Return (X, Y) of the center of cell containing provided text 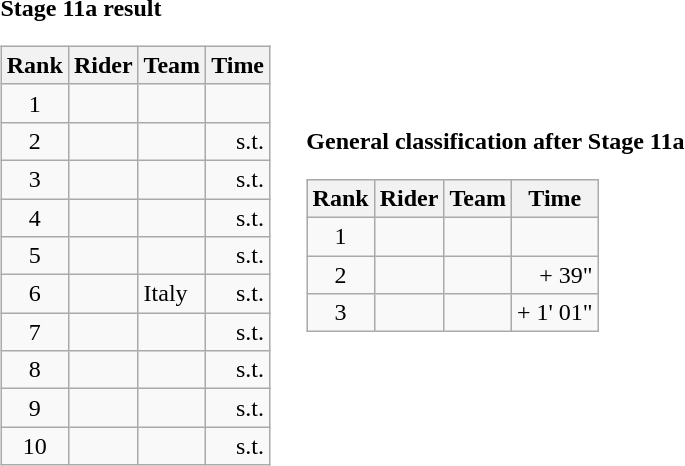
9 (34, 408)
6 (34, 294)
8 (34, 370)
4 (34, 217)
5 (34, 256)
+ 39" (554, 275)
7 (34, 332)
10 (34, 446)
+ 1' 01" (554, 313)
Italy (172, 294)
